Return [x, y] of the center of cell containing provided text 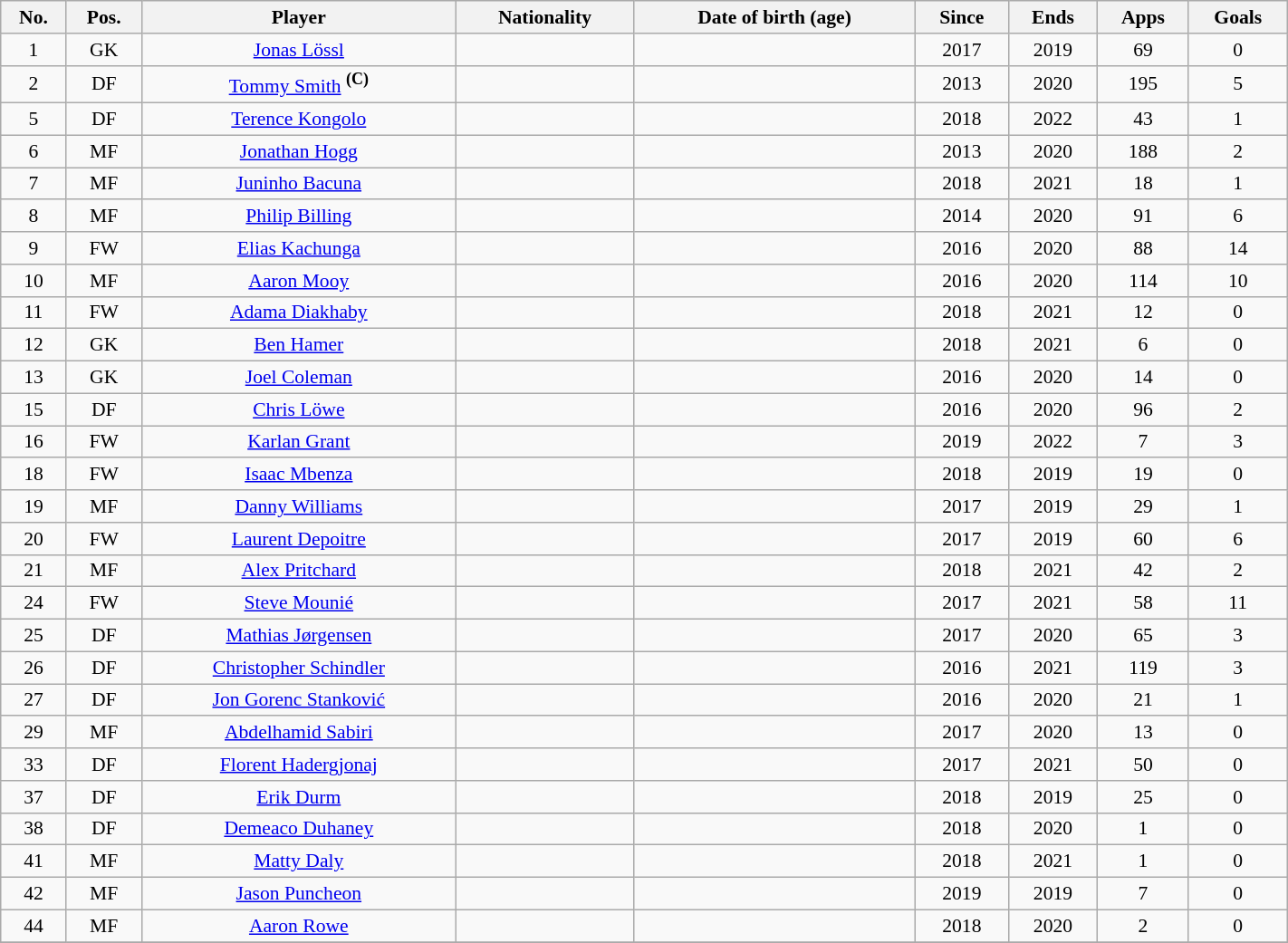
Goals [1237, 17]
Pos. [103, 17]
41 [34, 861]
Erik Durm [299, 797]
Jon Gorenc Stanković [299, 700]
91 [1143, 217]
Ben Hamer [299, 345]
2014 [962, 217]
60 [1143, 539]
Christopher Schindler [299, 668]
88 [1143, 248]
Apps [1143, 17]
Since [962, 17]
Jonas Lössl [299, 50]
Terence Kongolo [299, 120]
Joel Coleman [299, 378]
37 [34, 797]
27 [34, 700]
65 [1143, 636]
96 [1143, 409]
20 [34, 539]
Jason Puncheon [299, 894]
Player [299, 17]
58 [1143, 603]
43 [1143, 120]
195 [1143, 83]
Jonathan Hogg [299, 151]
Laurent Depoitre [299, 539]
33 [34, 765]
Juninho Bacuna [299, 184]
Alex Pritchard [299, 571]
No. [34, 17]
Elias Kachunga [299, 248]
9 [34, 248]
Adama Diakhaby [299, 313]
16 [34, 442]
Mathias Jørgensen [299, 636]
Danny Williams [299, 506]
Karlan Grant [299, 442]
15 [34, 409]
Nationality [545, 17]
Ends [1053, 17]
119 [1143, 668]
Abdelhamid Sabiri [299, 733]
8 [34, 217]
44 [34, 926]
Steve Mounié [299, 603]
Aaron Rowe [299, 926]
Matty Daly [299, 861]
Tommy Smith (C) [299, 83]
26 [34, 668]
Demeaco Duhaney [299, 829]
69 [1143, 50]
Florent Hadergjonaj [299, 765]
Aaron Mooy [299, 281]
114 [1143, 281]
24 [34, 603]
Isaac Mbenza [299, 475]
188 [1143, 151]
38 [34, 829]
Philip Billing [299, 217]
Chris Löwe [299, 409]
50 [1143, 765]
Date of birth (age) [774, 17]
